Provide the (X, Y) coordinate of the cell's center where the given text is located.  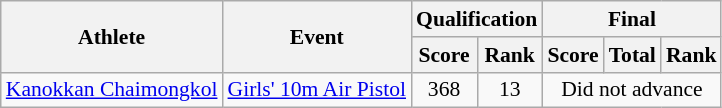
Total (632, 55)
Girls' 10m Air Pistol (318, 90)
Did not advance (632, 90)
368 (444, 90)
Event (318, 36)
13 (510, 90)
Qualification (476, 19)
Final (632, 19)
Athlete (112, 36)
Kanokkan Chaimongkol (112, 90)
